From the cell containing the given text, extract its center point as (X, Y) coordinate. 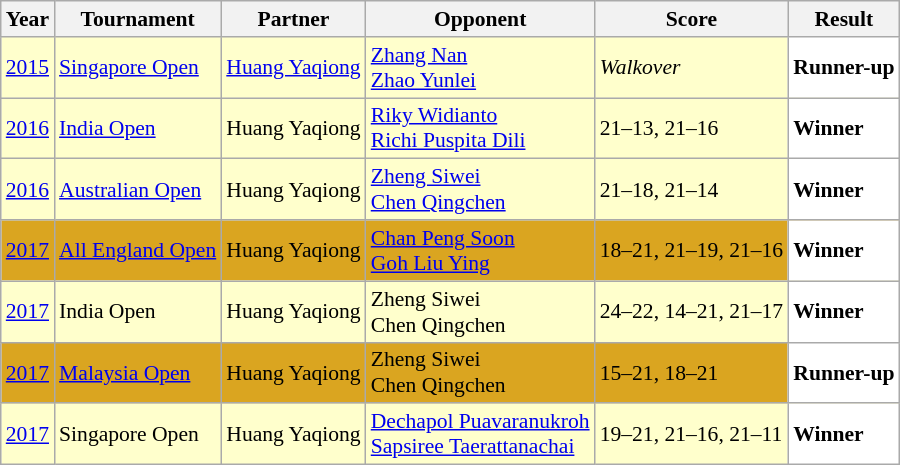
Australian Open (138, 190)
Score (692, 19)
19–21, 21–16, 21–11 (692, 434)
All England Open (138, 250)
Walkover (692, 68)
Dechapol Puavaranukroh Sapsiree Taerattanachai (480, 434)
Riky Widianto Richi Puspita Dili (480, 128)
2015 (28, 68)
15–21, 18–21 (692, 372)
Malaysia Open (138, 372)
Tournament (138, 19)
24–22, 14–21, 21–17 (692, 312)
Year (28, 19)
21–18, 21–14 (692, 190)
18–21, 21–19, 21–16 (692, 250)
Zhang Nan Zhao Yunlei (480, 68)
Chan Peng Soon Goh Liu Ying (480, 250)
21–13, 21–16 (692, 128)
Result (844, 19)
Opponent (480, 19)
Partner (293, 19)
